Pinpoint the cell where the given text exists, returning its [X, Y] midpoint coordinate. 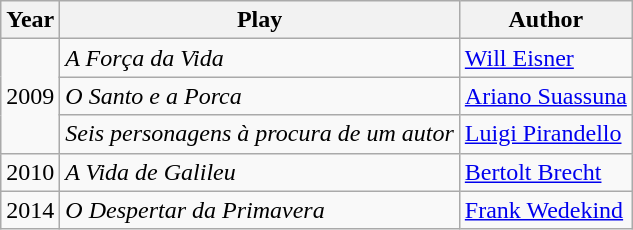
Luigi Pirandello [546, 134]
Bertolt Brecht [546, 172]
Play [260, 20]
O Despertar da Primavera [260, 210]
Frank Wedekind [546, 210]
Will Eisner [546, 58]
Ariano Suassuna [546, 96]
A Vida de Galileu [260, 172]
O Santo e a Porca [260, 96]
2009 [30, 96]
Year [30, 20]
2014 [30, 210]
Author [546, 20]
Seis personagens à procura de um autor [260, 134]
A Força da Vida [260, 58]
2010 [30, 172]
